Extract the (x, y) coordinate from the center of the cell holding the provided text.  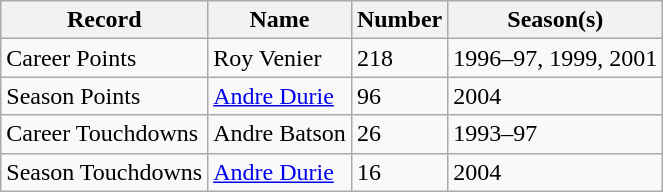
96 (399, 96)
Career Touchdowns (104, 134)
Record (104, 20)
Season Points (104, 96)
Season Touchdowns (104, 172)
Number (399, 20)
16 (399, 172)
26 (399, 134)
Andre Batson (280, 134)
1993–97 (556, 134)
Roy Venier (280, 58)
Name (280, 20)
Season(s) (556, 20)
1996–97, 1999, 2001 (556, 58)
218 (399, 58)
Career Points (104, 58)
